Detect which cell encompasses the target text, then output its [x, y] center coordinate. 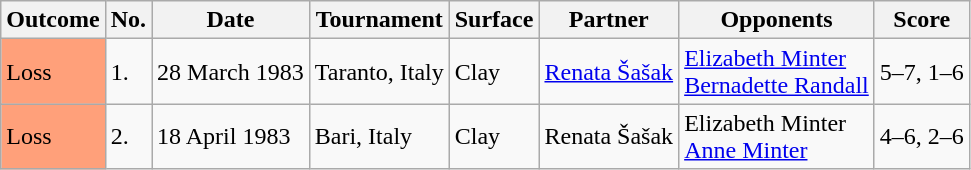
28 March 1983 [231, 72]
Date [231, 20]
4–6, 2–6 [922, 136]
Surface [494, 20]
Taranto, Italy [379, 72]
Elizabeth Minter Anne Minter [777, 136]
18 April 1983 [231, 136]
Score [922, 20]
Bari, Italy [379, 136]
Tournament [379, 20]
No. [128, 20]
Opponents [777, 20]
2. [128, 136]
Partner [609, 20]
Elizabeth Minter Bernadette Randall [777, 72]
1. [128, 72]
5–7, 1–6 [922, 72]
Outcome [53, 20]
